Provide the [x, y] coordinate of the cell's center where the given text is located.  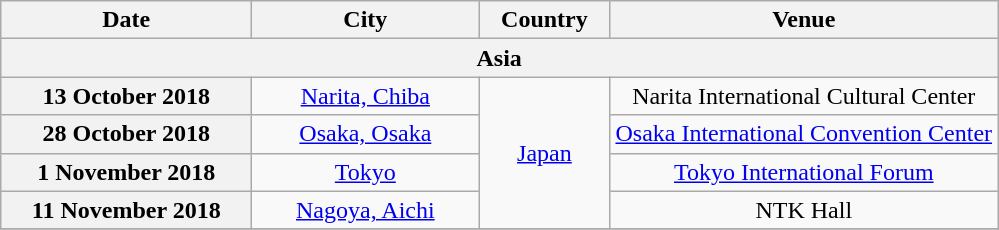
13 October 2018 [126, 96]
Osaka International Convention Center [804, 134]
NTK Hall [804, 210]
Nagoya, Aichi [366, 210]
Osaka, Osaka [366, 134]
Narita, Chiba [366, 96]
Narita International Cultural Center [804, 96]
City [366, 20]
28 October 2018 [126, 134]
Japan [544, 153]
Date [126, 20]
Country [544, 20]
Tokyo International Forum [804, 172]
Tokyo [366, 172]
1 November 2018 [126, 172]
Asia [500, 58]
Venue [804, 20]
11 November 2018 [126, 210]
